Capture the cell that displays the provided text and extract its [X, Y] central coordinate. 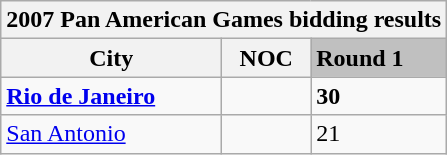
NOC [266, 58]
Round 1 [379, 58]
2007 Pan American Games bidding results [224, 20]
City [112, 58]
30 [379, 96]
San Antonio [112, 134]
21 [379, 134]
Rio de Janeiro [112, 96]
